Return (x, y) of the center of cell containing provided text 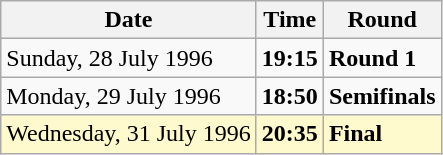
Time (290, 20)
Round (382, 20)
Round 1 (382, 58)
18:50 (290, 96)
Date (129, 20)
Monday, 29 July 1996 (129, 96)
19:15 (290, 58)
Sunday, 28 July 1996 (129, 58)
Semifinals (382, 96)
Final (382, 134)
Wednesday, 31 July 1996 (129, 134)
20:35 (290, 134)
